Return [x, y] of the center of cell containing provided text 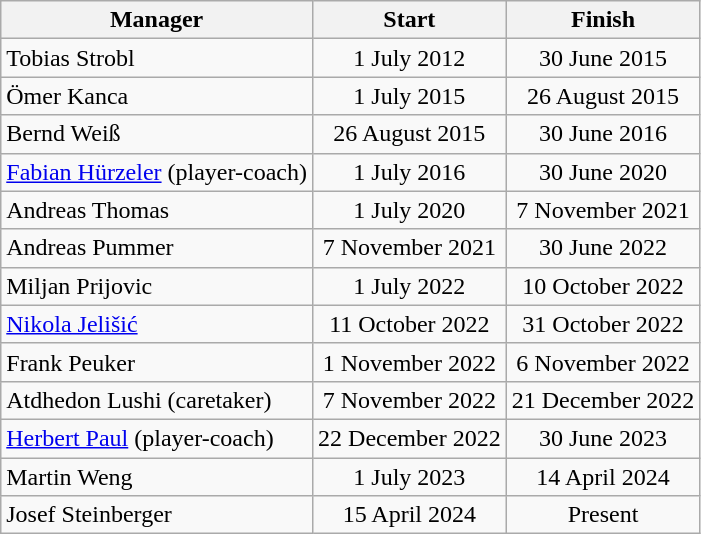
1 July 2015 [410, 96]
Manager [157, 20]
30 June 2016 [603, 134]
14 April 2024 [603, 477]
Andreas Thomas [157, 210]
31 October 2022 [603, 324]
Fabian Hürzeler (player-coach) [157, 172]
1 July 2023 [410, 477]
Tobias Strobl [157, 58]
1 July 2016 [410, 172]
Bernd Weiß [157, 134]
Miljan Prijovic [157, 286]
21 December 2022 [603, 400]
10 October 2022 [603, 286]
Finish [603, 20]
1 July 2012 [410, 58]
30 June 2023 [603, 438]
Nikola Jelišić [157, 324]
Josef Steinberger [157, 515]
22 December 2022 [410, 438]
1 November 2022 [410, 362]
Martin Weng [157, 477]
6 November 2022 [603, 362]
Present [603, 515]
Ömer Kanca [157, 96]
1 July 2022 [410, 286]
Herbert Paul (player-coach) [157, 438]
Andreas Pummer [157, 248]
11 October 2022 [410, 324]
7 November 2022 [410, 400]
Frank Peuker [157, 362]
15 April 2024 [410, 515]
Atdhedon Lushi (caretaker) [157, 400]
30 June 2022 [603, 248]
30 June 2015 [603, 58]
30 June 2020 [603, 172]
Start [410, 20]
1 July 2020 [410, 210]
